Find where the given text appears and provide that cell's center as (x, y) coordinate. 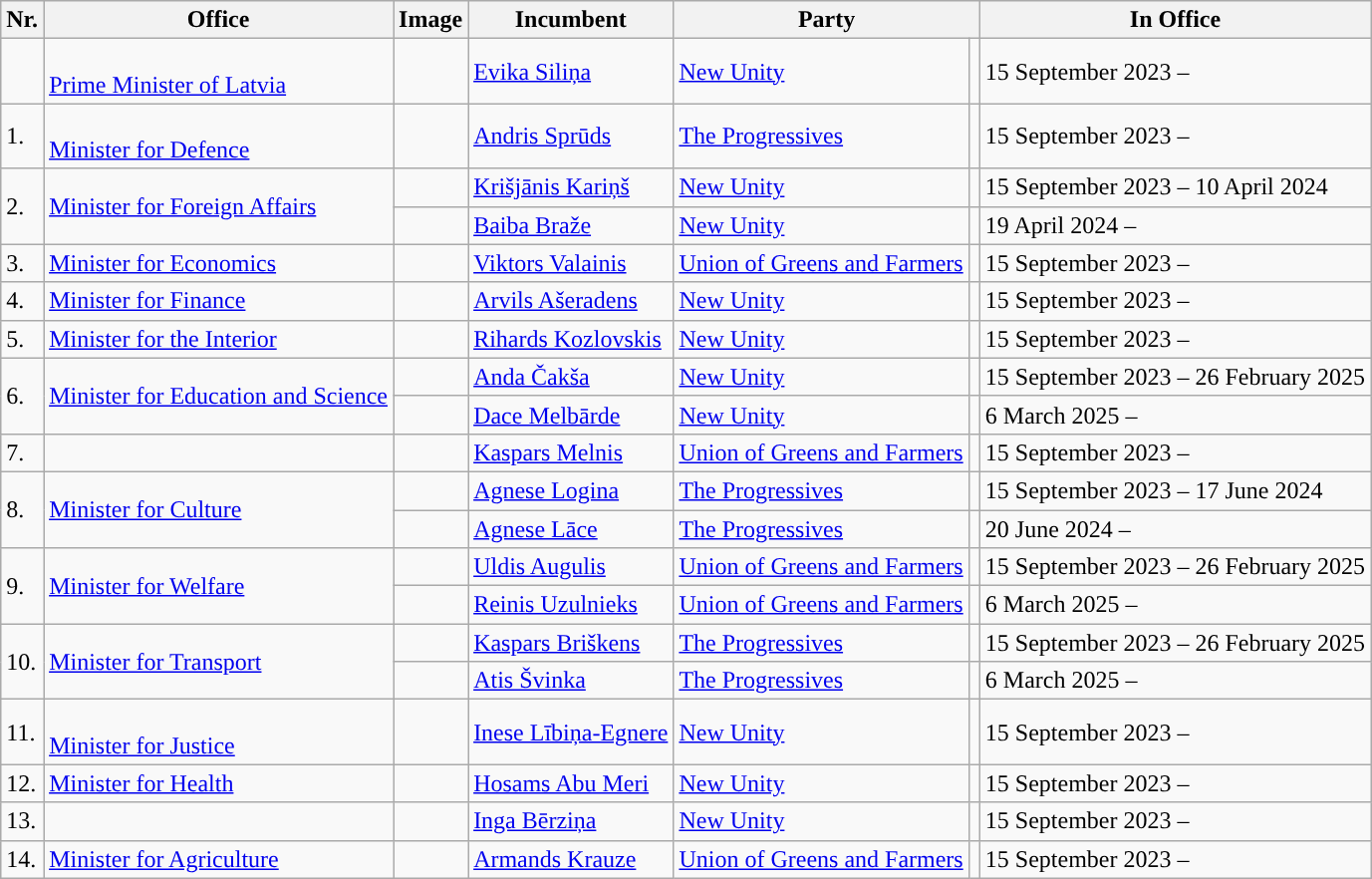
15 September 2023 – 17 June 2024 (1175, 490)
Minister for Transport (219, 662)
Image (430, 20)
Minister for Economics (219, 263)
3. (22, 263)
14. (22, 859)
Minister for Education and Science (219, 396)
8. (22, 509)
Baiba Braže (571, 225)
Krišjānis Kariņš (571, 187)
Dace Melbārde (571, 415)
Kaspars Melnis (571, 452)
Minister for Foreign Affairs (219, 206)
11. (22, 732)
Minister for Welfare (219, 586)
19 April 2024 – (1175, 225)
Kaspars Briškens (571, 643)
13. (22, 821)
Armands Krauze (571, 859)
Minister for Finance (219, 301)
Agnese Lāce (571, 529)
Nr. (22, 20)
12. (22, 783)
Incumbent (571, 20)
9. (22, 586)
Arvils Ašeradens (571, 301)
Minister for Agriculture (219, 859)
Party (827, 20)
Minister for Justice (219, 732)
6. (22, 396)
Inese Lībiņa-Egnere (571, 732)
Minister for Defence (219, 136)
5. (22, 339)
1. (22, 136)
Inga Bērziņa (571, 821)
4. (22, 301)
Uldis Augulis (571, 567)
Evika Siliņa (571, 72)
2. (22, 206)
20 June 2024 – (1175, 529)
Atis Švinka (571, 681)
Minister for Culture (219, 509)
Anda Čakša (571, 377)
7. (22, 452)
Minister for the Interior (219, 339)
15 September 2023 – 10 April 2024 (1175, 187)
Hosams Abu Meri (571, 783)
Office (219, 20)
In Office (1175, 20)
Andris Sprūds (571, 136)
Viktors Valainis (571, 263)
Minister for Health (219, 783)
Rihards Kozlovskis (571, 339)
Agnese Logina (571, 490)
Reinis Uzulnieks (571, 605)
Prime Minister of Latvia (219, 72)
10. (22, 662)
